Scan for the cell matching the given text and deliver its [x, y] coordinate at center. 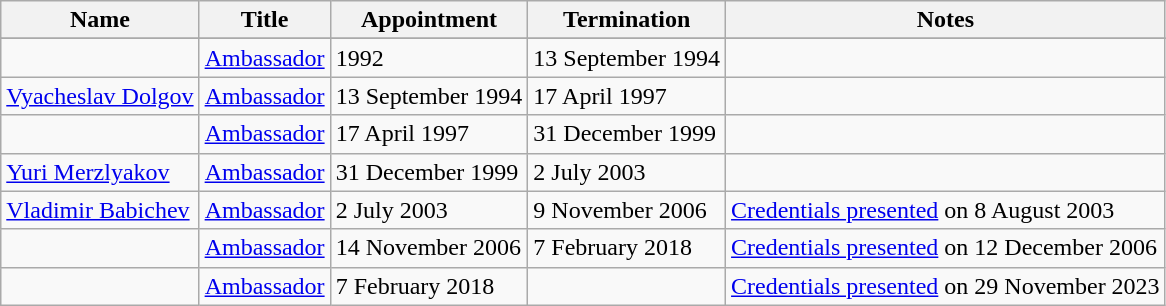
Yuri Merzlyakov [100, 172]
Termination [627, 20]
14 November 2006 [429, 248]
Vyacheslav Dolgov [100, 96]
Credentials presented on 12 December 2006 [946, 248]
Credentials presented on 29 November 2023 [946, 286]
Appointment [429, 20]
9 November 2006 [627, 210]
1992 [429, 58]
Title [264, 20]
Vladimir Babichev [100, 210]
Name [100, 20]
Credentials presented on 8 August 2003 [946, 210]
Notes [946, 20]
